Capture the cell that displays the provided text and extract its (X, Y) central coordinate. 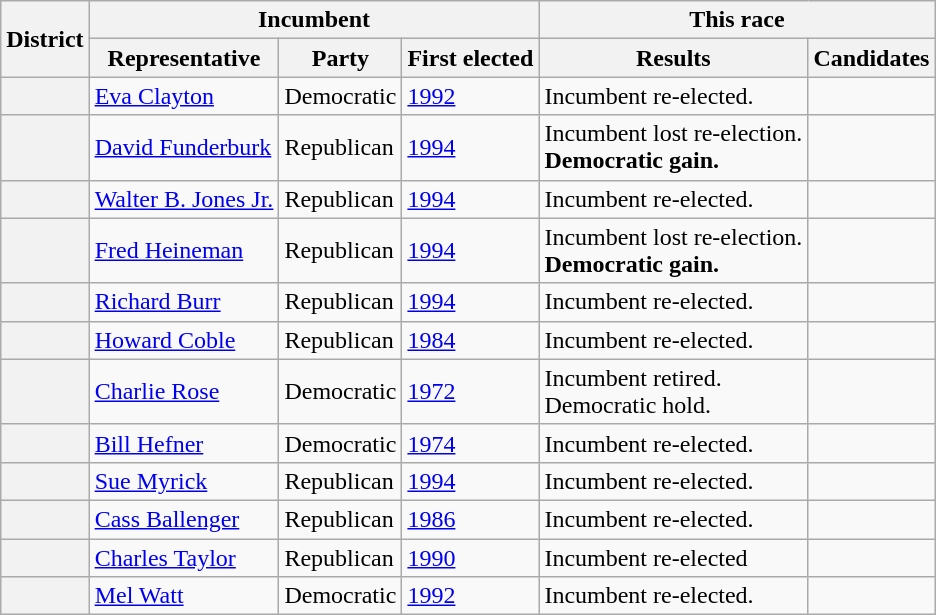
Results (674, 58)
Incumbent (314, 20)
Candidates (872, 58)
Party (340, 58)
Fred Heineman (184, 250)
Howard Coble (184, 340)
1984 (470, 340)
Incumbent re-elected (674, 557)
Bill Hefner (184, 443)
Mel Watt (184, 596)
Charles Taylor (184, 557)
District (45, 39)
Richard Burr (184, 302)
1990 (470, 557)
1974 (470, 443)
1986 (470, 519)
David Funderburk (184, 148)
Representative (184, 58)
Incumbent retired.Democratic hold. (674, 392)
This race (737, 20)
Walter B. Jones Jr. (184, 199)
Eva Clayton (184, 96)
Sue Myrick (184, 481)
1972 (470, 392)
Cass Ballenger (184, 519)
First elected (470, 58)
Charlie Rose (184, 392)
